From the cell containing the given text, extract its center point as (x, y) coordinate. 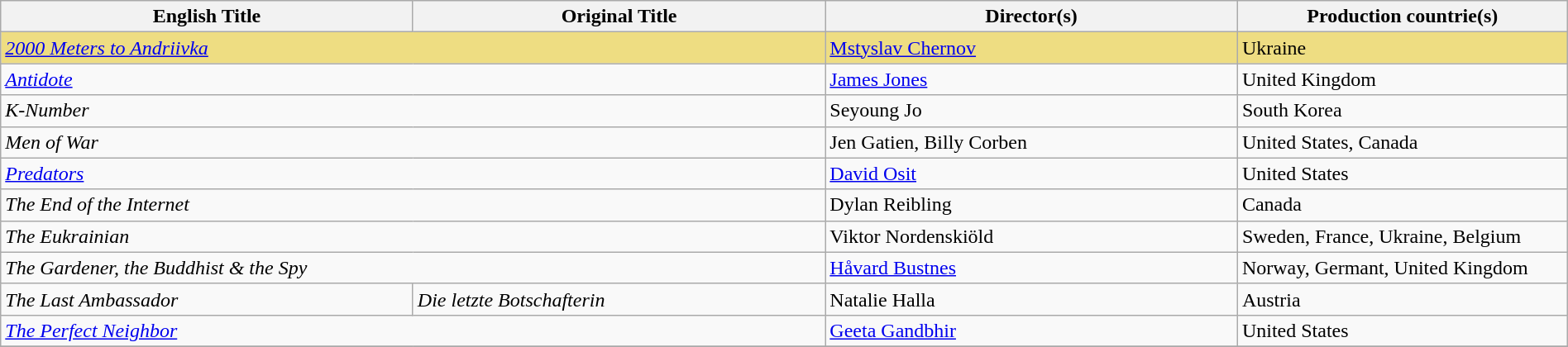
David Osit (1032, 173)
Men of War (414, 142)
English Title (207, 17)
Die letzte Botschafterin (619, 299)
Mstyslav Chernov (1032, 48)
Dylan Reibling (1032, 205)
The Eukrainian (414, 236)
Predators (414, 173)
Geeta Gandbhir (1032, 330)
The End of the Internet (414, 205)
K-Number (414, 111)
Austria (1403, 299)
The Last Ambassador (207, 299)
Ukraine (1403, 48)
Håvard Bustnes (1032, 268)
Viktor Nordenskiöld (1032, 236)
The Perfect Neighbor (414, 330)
United States, Canada (1403, 142)
Norway, Germant, United Kingdom (1403, 268)
2000 Meters to Andriivka (414, 48)
Director(s) (1032, 17)
James Jones (1032, 79)
Antidote (414, 79)
United Kingdom (1403, 79)
Natalie Halla (1032, 299)
Original Title (619, 17)
Production countrie(s) (1403, 17)
Sweden, France, Ukraine, Belgium (1403, 236)
The Gardener, the Buddhist & the Spy (414, 268)
South Korea (1403, 111)
Jen Gatien, Billy Corben (1032, 142)
Canada (1403, 205)
Seyoung Jo (1032, 111)
